Output the (x, y) coordinate of the center of the cell containing the given text.  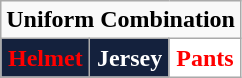
Helmet (46, 58)
Uniform Combination (121, 20)
Pants (204, 58)
Jersey (130, 58)
